Return the [x, y] coordinate for the center point of the cell that contains the specified text.  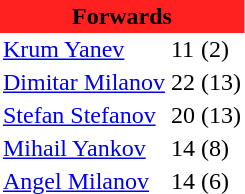
Krum Yanev [84, 50]
(2) [221, 50]
Stefan Stefanov [84, 116]
Forwards [122, 16]
Mihail Yankov [84, 148]
14 [183, 148]
22 [183, 82]
(8) [221, 148]
20 [183, 116]
11 [183, 50]
Dimitar Milanov [84, 82]
